Return the (X, Y) coordinate for the center point of the cell that contains the specified text.  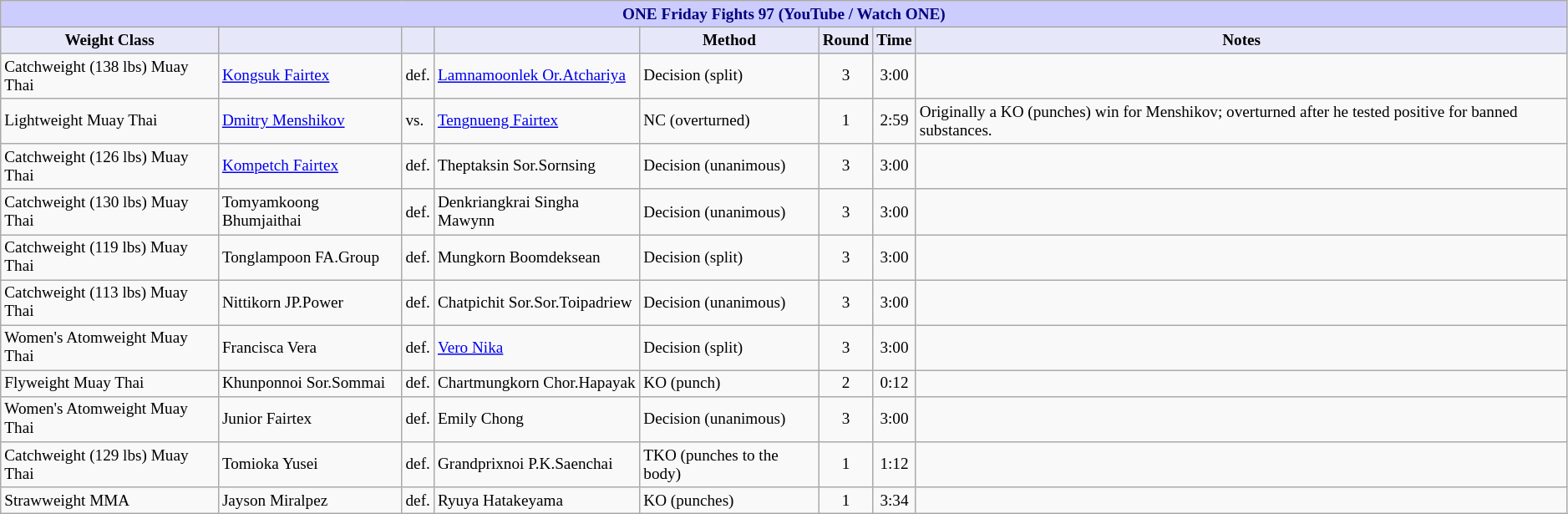
Tengnueng Fairtex (536, 121)
Catchweight (129 lbs) Muay Thai (110, 465)
Kompetch Fairtex (310, 166)
Lamnamoonlek Or.Atchariya (536, 76)
ONE Friday Fights 97 (YouTube / Watch ONE) (784, 14)
Method (729, 40)
Notes (1241, 40)
Lightweight Muay Thai (110, 121)
Vero Nika (536, 348)
KO (punch) (729, 384)
Chartmungkorn Chor.Hapayak (536, 384)
Originally a KO (punches) win for Menshikov; overturned after he tested positive for banned substances. (1241, 121)
Time (894, 40)
Weight Class (110, 40)
Catchweight (126 lbs) Muay Thai (110, 166)
Nittikorn JP.Power (310, 303)
1:12 (894, 465)
2:59 (894, 121)
Tomyamkoong Bhumjaithai (310, 211)
Tomioka Yusei (310, 465)
Francisca Vera (310, 348)
Grandprixnoi P.K.Saenchai (536, 465)
Catchweight (119 lbs) Muay Thai (110, 257)
Chatpichit Sor.Sor.Toipadriew (536, 303)
Round (845, 40)
Catchweight (138 lbs) Muay Thai (110, 76)
Catchweight (113 lbs) Muay Thai (110, 303)
Catchweight (130 lbs) Muay Thai (110, 211)
Emily Chong (536, 419)
Strawweight MMA (110, 501)
vs. (418, 121)
2 (845, 384)
Junior Fairtex (310, 419)
Denkriangkrai Singha Mawynn (536, 211)
Jayson Miralpez (310, 501)
Kongsuk Fairtex (310, 76)
Khunponnoi Sor.Sommai (310, 384)
Theptaksin Sor.Sornsing (536, 166)
Flyweight Muay Thai (110, 384)
KO (punches) (729, 501)
Mungkorn Boomdeksean (536, 257)
3:34 (894, 501)
Tonglampoon FA.Group (310, 257)
Dmitry Menshikov (310, 121)
NC (overturned) (729, 121)
0:12 (894, 384)
TKO (punches to the body) (729, 465)
Ryuya Hatakeyama (536, 501)
